Identify which cell holds the provided text, then report its [X, Y] central coordinate. 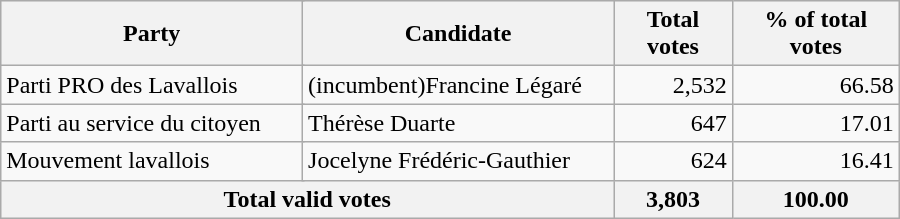
66.58 [816, 85]
16.41 [816, 161]
Parti au service du citoyen [152, 123]
Total votes [674, 34]
100.00 [816, 199]
Total valid votes [308, 199]
Parti PRO des Lavallois [152, 85]
624 [674, 161]
647 [674, 123]
2,532 [674, 85]
17.01 [816, 123]
3,803 [674, 199]
Thérèse Duarte [458, 123]
Mouvement lavallois [152, 161]
Party [152, 34]
Candidate [458, 34]
Jocelyne Frédéric-Gauthier [458, 161]
(incumbent)Francine Légaré [458, 85]
% of total votes [816, 34]
